Detect which cell encompasses the target text, then output its [x, y] center coordinate. 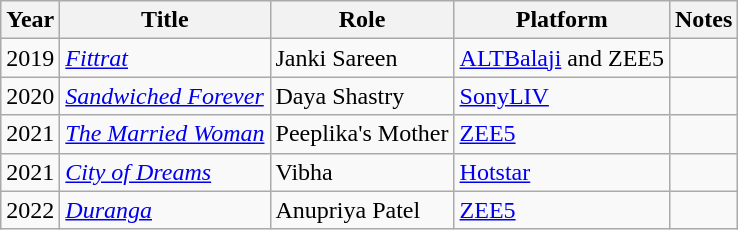
The Married Woman [165, 134]
Title [165, 20]
2020 [30, 96]
Fittrat [165, 58]
Year [30, 20]
Notes [703, 20]
Role [362, 20]
Platform [562, 20]
Daya Shastry [362, 96]
Anupriya Patel [362, 210]
ALTBalaji and ZEE5 [562, 58]
Janki Sareen [362, 58]
2019 [30, 58]
Vibha [362, 172]
Peeplika's Mother [362, 134]
SonyLIV [562, 96]
Duranga [165, 210]
City of Dreams [165, 172]
2022 [30, 210]
Hotstar [562, 172]
Sandwiched Forever [165, 96]
